Output the [x, y] coordinate of the center of the cell containing the given text.  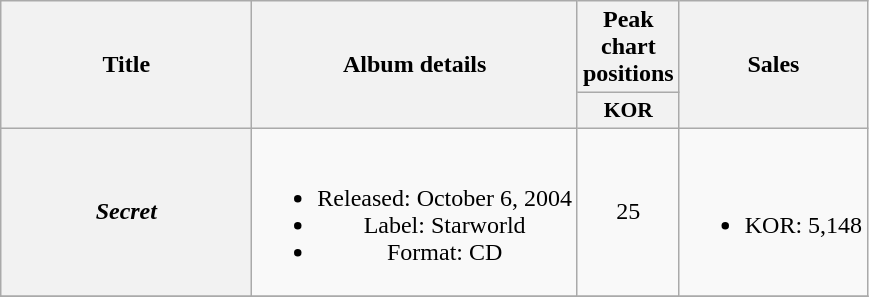
Album details [415, 65]
25 [628, 212]
Peak chart positions [628, 47]
KOR: 5,148 [773, 212]
Secret [126, 212]
Released: October 6, 2004Label: StarworldFormat: CD [415, 212]
Title [126, 65]
KOR [628, 111]
Sales [773, 65]
